Find where the given text appears and provide that cell's center as [X, Y] coordinate. 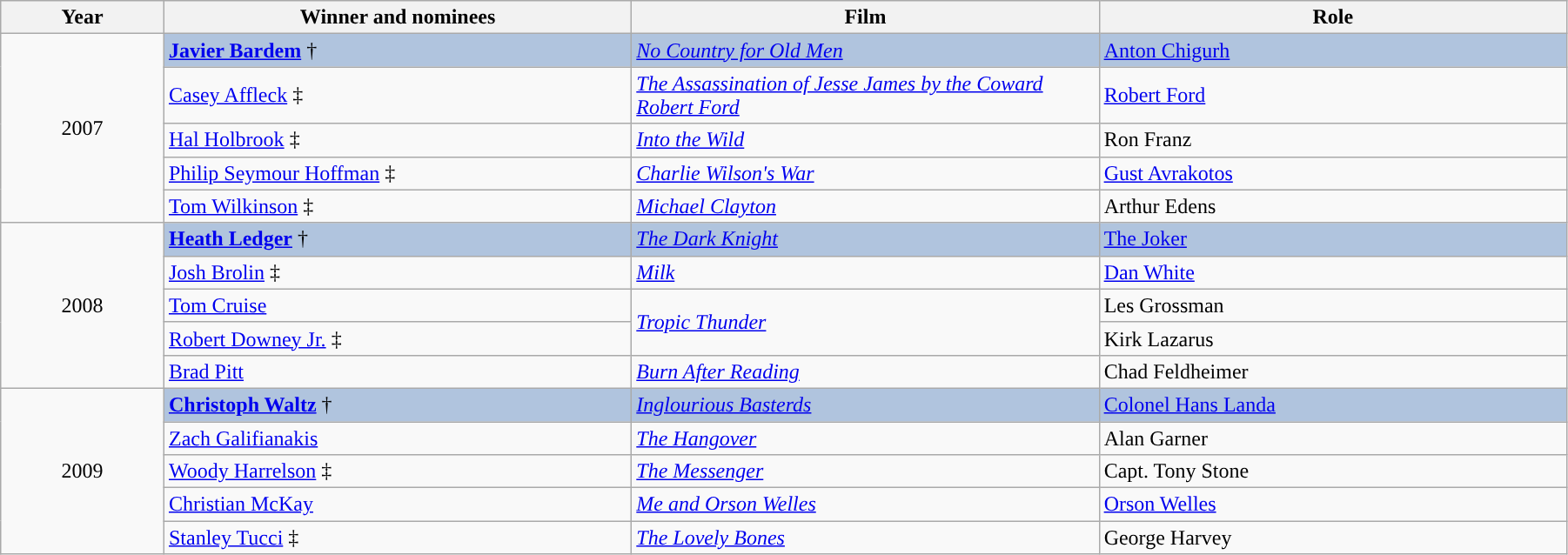
Milk [865, 272]
Javier Bardem † [397, 50]
Josh Brolin ‡ [397, 272]
Tom Cruise [397, 305]
Charlie Wilson's War [865, 173]
Winner and nominees [397, 17]
No Country for Old Men [865, 50]
Into the Wild [865, 140]
Arthur Edens [1333, 206]
2008 [83, 305]
Stanley Tucci ‡ [397, 538]
Me and Orson Welles [865, 505]
Hal Holbrook ‡ [397, 140]
Film [865, 17]
Woody Harrelson ‡ [397, 471]
Christian McKay [397, 505]
Les Grossman [1333, 305]
The Joker [1333, 239]
The Hangover [865, 438]
The Messenger [865, 471]
Tropic Thunder [865, 322]
Colonel Hans Landa [1333, 405]
Orson Welles [1333, 505]
Tom Wilkinson ‡ [397, 206]
Chad Feldheimer [1333, 371]
George Harvey [1333, 538]
Anton Chigurh [1333, 50]
Robert Ford [1333, 96]
Philip Seymour Hoffman ‡ [397, 173]
Alan Garner [1333, 438]
Dan White [1333, 272]
Christoph Waltz † [397, 405]
Michael Clayton [865, 206]
Brad Pitt [397, 371]
Burn After Reading [865, 371]
Ron Franz [1333, 140]
Gust Avrakotos [1333, 173]
Role [1333, 17]
Capt. Tony Stone [1333, 471]
Year [83, 17]
The Dark Knight [865, 239]
Zach Galifianakis [397, 438]
2007 [83, 129]
2009 [83, 471]
Kirk Lazarus [1333, 338]
Inglourious Basterds [865, 405]
Robert Downey Jr. ‡ [397, 338]
Heath Ledger † [397, 239]
The Assassination of Jesse James by the Coward Robert Ford [865, 96]
The Lovely Bones [865, 538]
Casey Affleck ‡ [397, 96]
